Locate the cell with the specified text and output its [x, y] center coordinate. 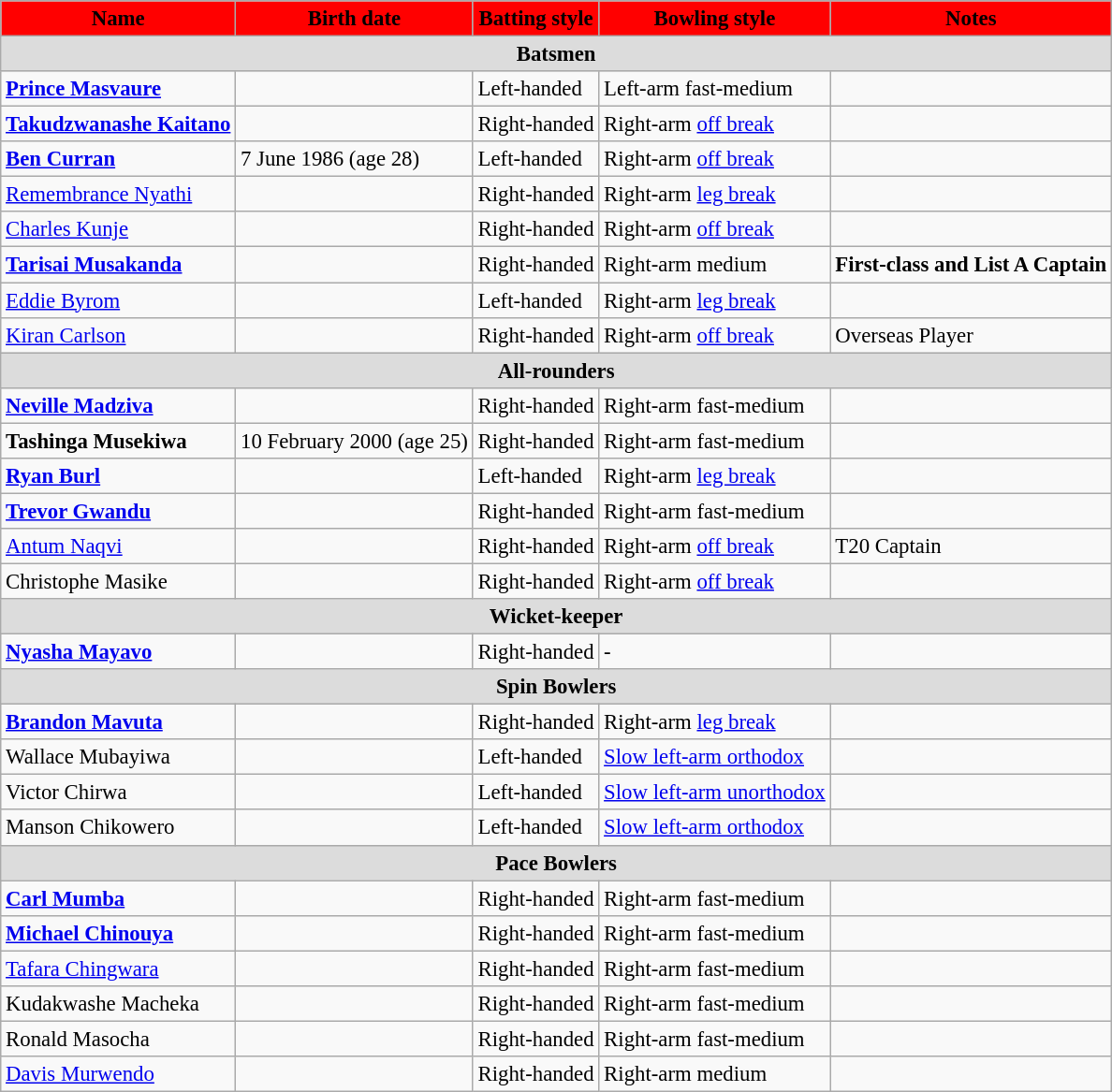
Carl Mumba [118, 898]
- [715, 652]
Bowling style [715, 19]
Batting style [535, 19]
Tashinga Musekiwa [118, 441]
Tarisai Musakanda [118, 265]
Kudakwashe Macheka [118, 1004]
Spin Bowlers [556, 687]
Antum Naqvi [118, 546]
Nyasha Mayavo [118, 652]
10 February 2000 (age 25) [355, 441]
7 June 1986 (age 28) [355, 159]
Batsmen [556, 54]
Slow left-arm unorthodox [715, 793]
Takudzwanashe Kaitano [118, 124]
Michael Chinouya [118, 933]
Brandon Mavuta [118, 722]
Eddie Byrom [118, 300]
Birth date [355, 19]
Christophe Masike [118, 581]
Ryan Burl [118, 476]
Kiran Carlson [118, 335]
Wicket-keeper [556, 617]
Remembrance Nyathi [118, 195]
Ronald Masocha [118, 1039]
Davis Murwendo [118, 1074]
Trevor Gwandu [118, 511]
First-class and List A Captain [971, 265]
Victor Chirwa [118, 793]
Manson Chikowero [118, 828]
Notes [971, 19]
Wallace Mubayiwa [118, 757]
Prince Masvaure [118, 89]
T20 Captain [971, 546]
Ben Curran [118, 159]
Neville Madziva [118, 405]
Left-arm fast-medium [715, 89]
Tafara Chingwara [118, 968]
Charles Kunje [118, 229]
All-rounders [556, 371]
Name [118, 19]
Overseas Player [971, 335]
Pace Bowlers [556, 863]
